Identify which cell holds the provided text, then report its (X, Y) central coordinate. 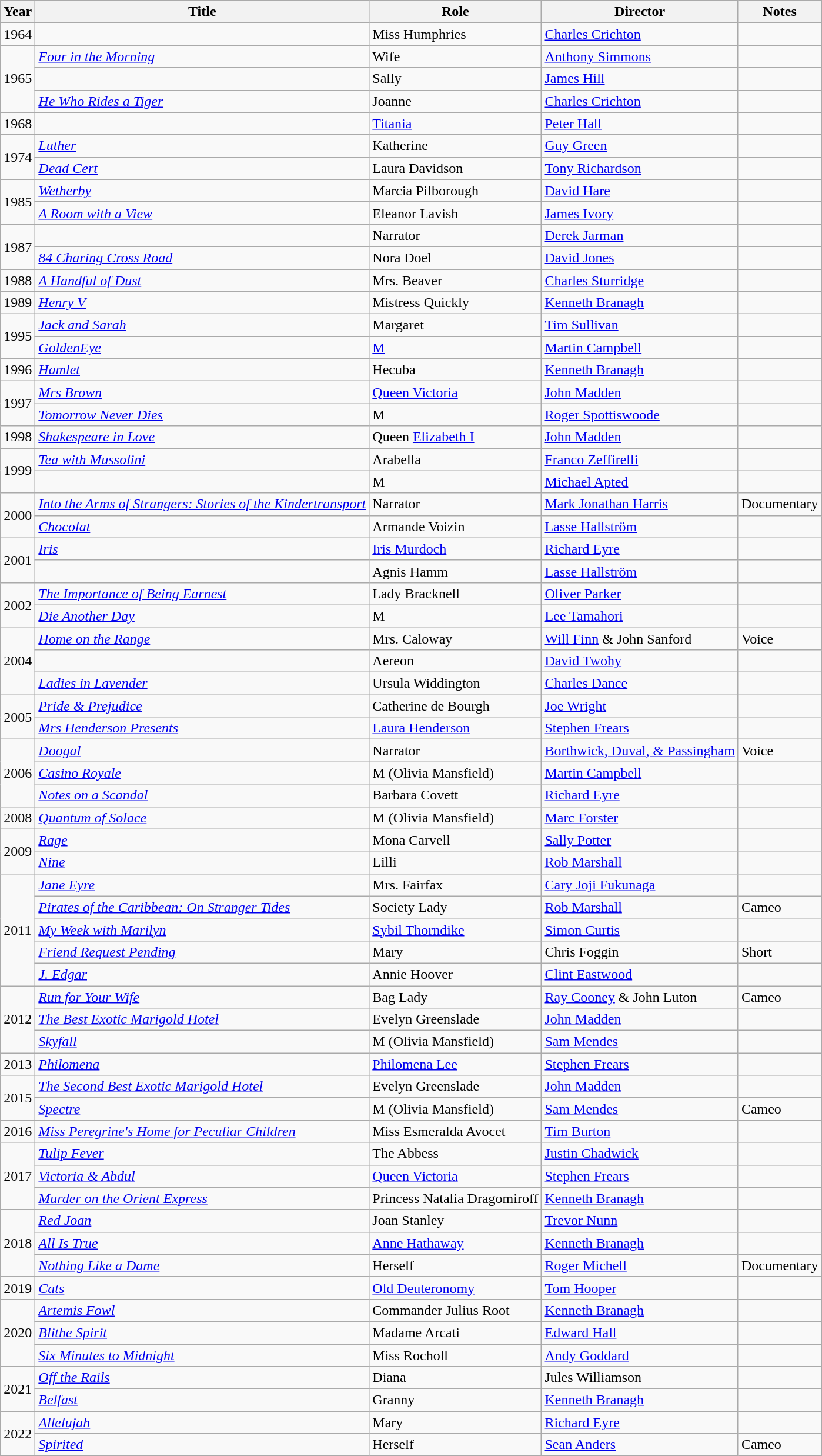
J. Edgar (202, 974)
2022 (18, 1434)
2001 (18, 560)
Mrs Brown (202, 392)
Katherine (455, 146)
Ladies in Lavender (202, 684)
Mrs. Beaver (455, 281)
Director (640, 12)
Bag Lady (455, 997)
Society Lady (455, 907)
2017 (18, 1176)
Catherine de Bourgh (455, 706)
Margaret (455, 325)
1965 (18, 79)
Allelujah (202, 1422)
Mrs. Caloway (455, 638)
Tim Burton (640, 1131)
Sybil Thorndike (455, 929)
Nora Doel (455, 258)
Role (455, 12)
Charles Sturridge (640, 281)
Iris Murdoch (455, 549)
Into the Arms of Strangers: Stories of the Kindertransport (202, 504)
Arabella (455, 459)
Year (18, 12)
Joan Stanley (455, 1221)
1996 (18, 370)
2006 (18, 773)
GoldenEye (202, 348)
Marcia Pilborough (455, 191)
Commander Julius Root (455, 1310)
Six Minutes to Midnight (202, 1355)
Sean Anders (640, 1445)
2012 (18, 1019)
Wetherby (202, 191)
Princess Natalia Dragomiroff (455, 1198)
Murder on the Orient Express (202, 1198)
Luther (202, 146)
2020 (18, 1332)
Agnis Hamm (455, 571)
2011 (18, 929)
Tulip Fever (202, 1154)
Miss Peregrine's Home for Peculiar Children (202, 1131)
2002 (18, 605)
He Who Rides a Tiger (202, 101)
Red Joan (202, 1221)
Spectre (202, 1109)
Title (202, 12)
Joe Wright (640, 706)
Jack and Sarah (202, 325)
Guy Green (640, 146)
David Jones (640, 258)
Tomorrow Never Dies (202, 415)
Michael Apted (640, 482)
Jules Williamson (640, 1378)
Die Another Day (202, 616)
1964 (18, 34)
Peter Hall (640, 124)
James Ivory (640, 213)
1988 (18, 281)
Chris Foggin (640, 952)
Short (780, 952)
Belfast (202, 1400)
Shakespeare in Love (202, 437)
Henry V (202, 303)
Tony Richardson (640, 168)
2004 (18, 661)
Iris (202, 549)
Nothing Like a Dame (202, 1265)
Old Deuteronomy (455, 1288)
Madame Arcati (455, 1332)
Oliver Parker (640, 594)
Skyfall (202, 1042)
2019 (18, 1288)
Charles Dance (640, 684)
Lady Bracknell (455, 594)
Justin Chadwick (640, 1154)
1987 (18, 246)
Laura Henderson (455, 728)
Anne Hathaway (455, 1243)
Mona Carvell (455, 840)
Chocolat (202, 527)
2021 (18, 1389)
Joanne (455, 101)
Trevor Nunn (640, 1221)
Roger Michell (640, 1265)
Anthony Simmons (640, 56)
Dead Cert (202, 168)
Mistress Quickly (455, 303)
Victoria & Abdul (202, 1176)
Ray Cooney & John Luton (640, 997)
Miss Esmeralda Avocet (455, 1131)
Tea with Mussolini (202, 459)
Miss Rocholl (455, 1355)
Simon Curtis (640, 929)
Artemis Fowl (202, 1310)
Mark Jonathan Harris (640, 504)
Doogal (202, 751)
Edward Hall (640, 1332)
Four in the Morning (202, 56)
A Room with a View (202, 213)
1974 (18, 157)
1998 (18, 437)
2015 (18, 1098)
Sally Potter (640, 840)
Titania (455, 124)
Derek Jarman (640, 235)
Hamlet (202, 370)
1985 (18, 202)
Borthwick, Duval, & Passingham (640, 751)
Home on the Range (202, 638)
My Week with Marilyn (202, 929)
David Twohy (640, 661)
Quantum of Solace (202, 818)
Blithe Spirit (202, 1332)
Annie Hoover (455, 974)
Granny (455, 1400)
Queen Elizabeth I (455, 437)
The Abbess (455, 1154)
1997 (18, 404)
2009 (18, 851)
Franco Zeffirelli (640, 459)
1989 (18, 303)
Lilli (455, 862)
1968 (18, 124)
Cary Joji Fukunaga (640, 885)
1995 (18, 336)
Laura Davidson (455, 168)
Run for Your Wife (202, 997)
The Best Exotic Marigold Hotel (202, 1019)
Diana (455, 1378)
Pride & Prejudice (202, 706)
Spirited (202, 1445)
84 Charing Cross Road (202, 258)
The Second Best Exotic Marigold Hotel (202, 1087)
Rage (202, 840)
Wife (455, 56)
Jane Eyre (202, 885)
Eleanor Lavish (455, 213)
Cats (202, 1288)
Armande Voizin (455, 527)
Marc Forster (640, 818)
Ursula Widdington (455, 684)
Casino Royale (202, 773)
2008 (18, 818)
The Importance of Being Earnest (202, 594)
Nine (202, 862)
Philomena Lee (455, 1064)
2005 (18, 717)
All Is True (202, 1243)
Pirates of the Caribbean: On Stranger Tides (202, 907)
Will Finn & John Sanford (640, 638)
Philomena (202, 1064)
Andy Goddard (640, 1355)
Miss Humphries (455, 34)
Mrs Henderson Presents (202, 728)
Tom Hooper (640, 1288)
Off the Rails (202, 1378)
1999 (18, 471)
Aereon (455, 661)
Notes on a Scandal (202, 795)
David Hare (640, 191)
Barbara Covett (455, 795)
Sally (455, 79)
2016 (18, 1131)
James Hill (640, 79)
2000 (18, 515)
Lee Tamahori (640, 616)
Tim Sullivan (640, 325)
2013 (18, 1064)
2018 (18, 1243)
A Handful of Dust (202, 281)
Hecuba (455, 370)
Clint Eastwood (640, 974)
Friend Request Pending (202, 952)
Mrs. Fairfax (455, 885)
Roger Spottiswoode (640, 415)
Notes (780, 12)
